Capture the cell that displays the provided text and extract its [x, y] central coordinate. 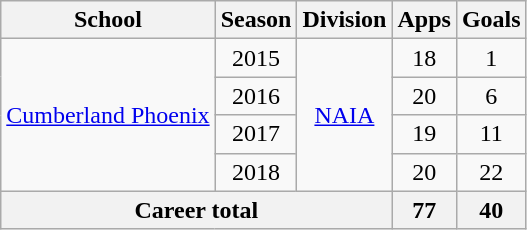
Season [256, 20]
2017 [256, 134]
22 [491, 172]
Division [344, 20]
Cumberland Phoenix [108, 115]
Apps [424, 20]
19 [424, 134]
77 [424, 210]
2018 [256, 172]
NAIA [344, 115]
1 [491, 58]
11 [491, 134]
School [108, 20]
40 [491, 210]
6 [491, 96]
2015 [256, 58]
18 [424, 58]
Goals [491, 20]
Career total [196, 210]
2016 [256, 96]
